Extract the (x, y) coordinate from the center of the cell holding the provided text.  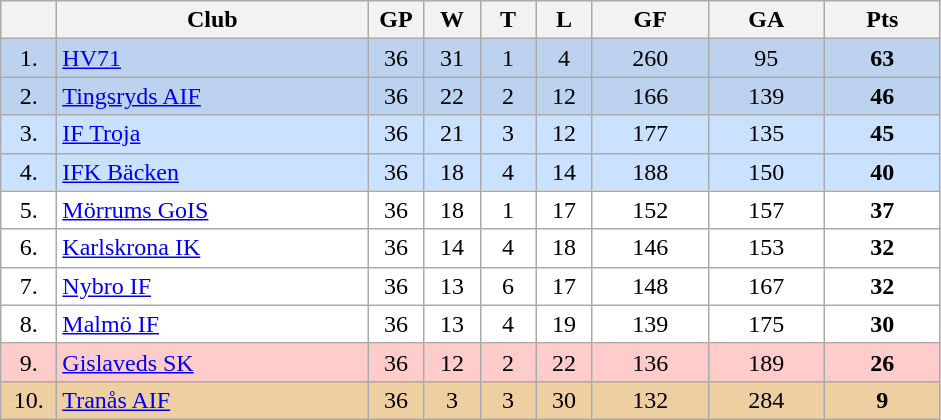
Mörrums GoIS (212, 210)
Tranås AIF (212, 400)
8. (29, 324)
10. (29, 400)
21 (452, 134)
19 (564, 324)
3. (29, 134)
157 (766, 210)
6 (508, 286)
GP (396, 20)
146 (650, 248)
260 (650, 58)
136 (650, 362)
Karlskrona IK (212, 248)
IF Troja (212, 134)
167 (766, 286)
45 (882, 134)
189 (766, 362)
GA (766, 20)
37 (882, 210)
5. (29, 210)
148 (650, 286)
Malmö IF (212, 324)
Gislaveds SK (212, 362)
Tingsryds AIF (212, 96)
4. (29, 172)
40 (882, 172)
152 (650, 210)
1. (29, 58)
95 (766, 58)
9. (29, 362)
Nybro IF (212, 286)
284 (766, 400)
46 (882, 96)
166 (650, 96)
7. (29, 286)
6. (29, 248)
177 (650, 134)
132 (650, 400)
135 (766, 134)
W (452, 20)
Club (212, 20)
IFK Bäcken (212, 172)
HV71 (212, 58)
GF (650, 20)
175 (766, 324)
T (508, 20)
9 (882, 400)
150 (766, 172)
2. (29, 96)
188 (650, 172)
L (564, 20)
Pts (882, 20)
31 (452, 58)
63 (882, 58)
26 (882, 362)
153 (766, 248)
